Output the [x, y] coordinate of the center of the cell containing the given text.  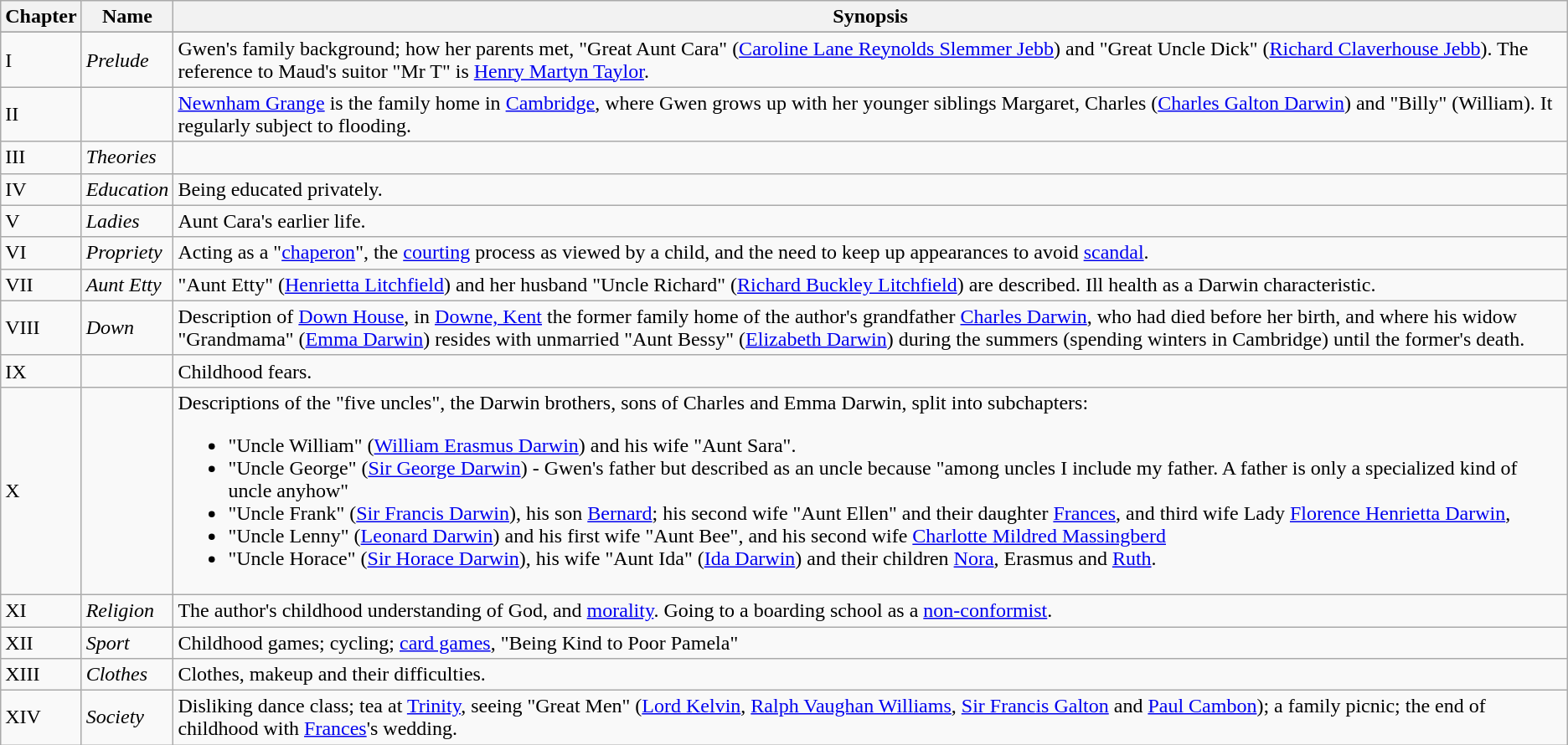
Sport [127, 642]
XII [41, 642]
Religion [127, 610]
X [41, 491]
XIII [41, 675]
Aunt Etty [127, 285]
Society [127, 718]
VII [41, 285]
Name [127, 17]
Aunt Cara's earlier life. [870, 221]
Childhood fears. [870, 371]
Childhood games; cycling; card games, "Being Kind to Poor Pamela" [870, 642]
Being educated privately. [870, 189]
XIV [41, 718]
Propriety [127, 253]
IV [41, 189]
II [41, 114]
XI [41, 610]
Education [127, 189]
Synopsis [870, 17]
VI [41, 253]
Acting as a "chaperon", the courting process as viewed by a child, and the need to keep up appearances to avoid scandal. [870, 253]
Chapter [41, 17]
Prelude [127, 60]
VIII [41, 328]
V [41, 221]
I [41, 60]
"Aunt Etty" (Henrietta Litchfield) and her husband "Uncle Richard" (Richard Buckley Litchfield) are described. Ill health as a Darwin characteristic. [870, 285]
Clothes, makeup and their difficulties. [870, 675]
The author's childhood understanding of God, and morality. Going to a boarding school as a non-conformist. [870, 610]
IX [41, 371]
Clothes [127, 675]
Down [127, 328]
III [41, 157]
Ladies [127, 221]
Theories [127, 157]
